Pinpoint the cell where the given text exists, returning its (x, y) midpoint coordinate. 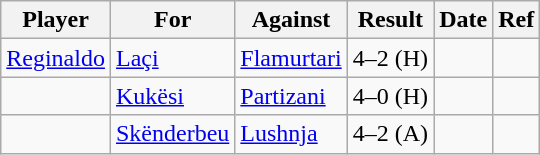
Lushnja (291, 134)
Kukësi (172, 96)
4–0 (H) (390, 96)
4–2 (H) (390, 58)
Player (56, 20)
Result (390, 20)
Partizani (291, 96)
Reginaldo (56, 58)
4–2 (A) (390, 134)
Date (464, 20)
Flamurtari (291, 58)
Laçi (172, 58)
For (172, 20)
Against (291, 20)
Skënderbeu (172, 134)
Ref (516, 20)
